For the text-containing cell, return its midpoint in (X, Y) coordinate format. 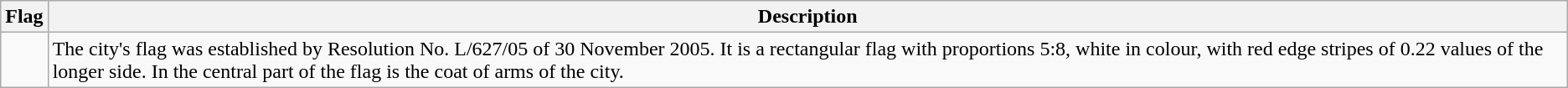
Flag (24, 17)
Description (807, 17)
